Provide the (x, y) coordinate of the cell's center where the given text is located.  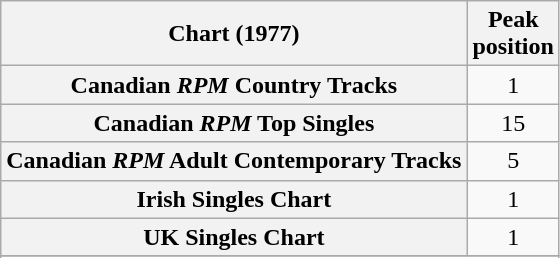
Irish Singles Chart (234, 199)
UK Singles Chart (234, 237)
Chart (1977) (234, 34)
Canadian RPM Adult Contemporary Tracks (234, 161)
15 (513, 123)
Peakposition (513, 34)
Canadian RPM Top Singles (234, 123)
5 (513, 161)
Canadian RPM Country Tracks (234, 85)
